Return [x, y] of the center of cell containing provided text 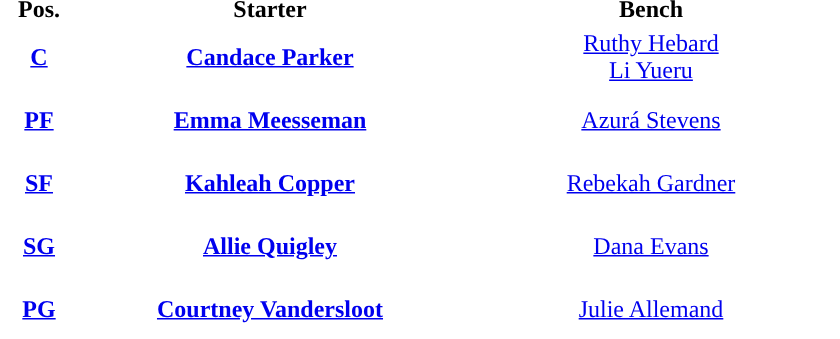
Dana Evans [651, 246]
C [39, 57]
SG [39, 246]
SF [39, 183]
Courtney Vandersloot [270, 309]
Allie Quigley [270, 246]
PF [39, 120]
Azurá Stevens [651, 120]
Emma Meesseman [270, 120]
Ruthy HebardLi Yueru [651, 57]
Candace Parker [270, 57]
Julie Allemand [651, 309]
PG [39, 309]
Rebekah Gardner [651, 183]
Kahleah Copper [270, 183]
